Return (X, Y) of the center of cell containing provided text 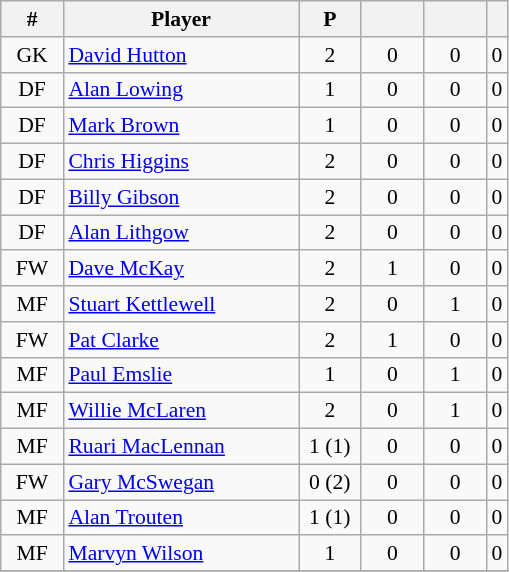
Willie McLaren (180, 411)
Alan Trouten (180, 518)
Marvyn Wilson (180, 554)
Dave McKay (180, 269)
David Hutton (180, 55)
P (330, 19)
Player (180, 19)
Mark Brown (180, 126)
Alan Lithgow (180, 233)
GK (32, 55)
0 (2) (330, 482)
Alan Lowing (180, 90)
Chris Higgins (180, 162)
Billy Gibson (180, 197)
Pat Clarke (180, 340)
Stuart Kettlewell (180, 304)
Gary McSwegan (180, 482)
# (32, 19)
Paul Emslie (180, 375)
Ruari MacLennan (180, 447)
